Output the (x, y) coordinate of the center of the cell containing the given text.  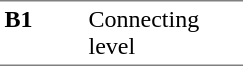
Connecting level (164, 33)
B1 (42, 33)
